Output the (x, y) coordinate of the center of the cell containing the given text.  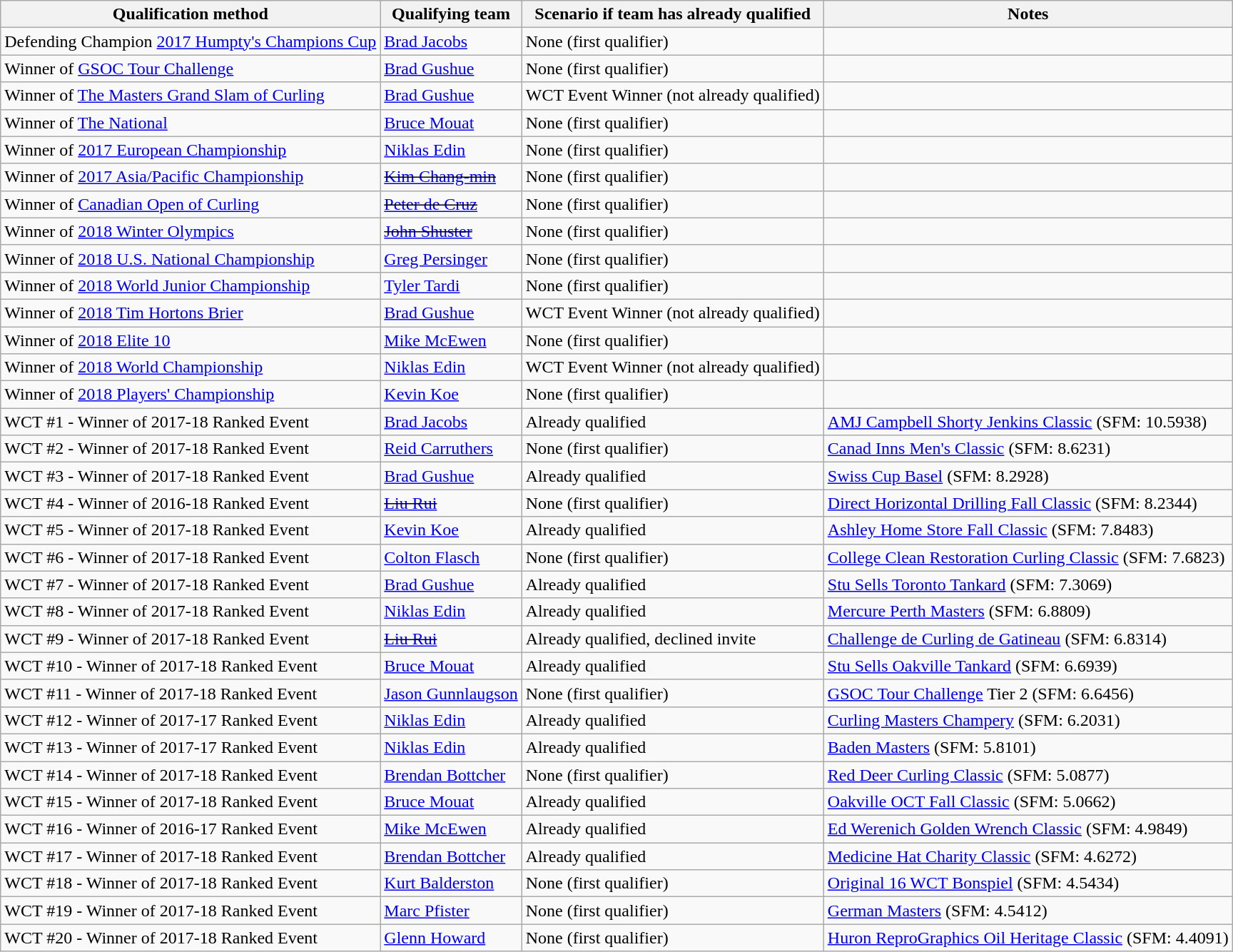
WCT #4 - Winner of 2016-18 Ranked Event (191, 503)
Marc Pfister (451, 911)
Greg Persinger (451, 258)
Glenn Howard (451, 938)
WCT #6 - Winner of 2017-18 Ranked Event (191, 557)
Peter de Cruz (451, 204)
Kurt Balderston (451, 883)
Winner of GSOC Tour Challenge (191, 69)
Stu Sells Oakville Tankard (SFM: 6.6939) (1027, 666)
Winner of The Masters Grand Slam of Curling (191, 96)
WCT #13 - Winner of 2017-17 Ranked Event (191, 747)
Medicine Hat Charity Classic (SFM: 4.6272) (1027, 856)
WCT #18 - Winner of 2017-18 Ranked Event (191, 883)
WCT #14 - Winner of 2017-18 Ranked Event (191, 774)
WCT #16 - Winner of 2016-17 Ranked Event (191, 829)
WCT #10 - Winner of 2017-18 Ranked Event (191, 666)
WCT #17 - Winner of 2017-18 Ranked Event (191, 856)
Winner of 2018 World Championship (191, 368)
WCT #12 - Winner of 2017-17 Ranked Event (191, 720)
Winner of 2017 Asia/Pacific Championship (191, 177)
Qualification method (191, 14)
WCT #7 - Winner of 2017-18 Ranked Event (191, 584)
Winner of 2018 Winter Olympics (191, 231)
Qualifying team (451, 14)
Winner of 2018 Elite 10 (191, 340)
WCT #20 - Winner of 2017-18 Ranked Event (191, 938)
Stu Sells Toronto Tankard (SFM: 7.3069) (1027, 584)
WCT #1 - Winner of 2017-18 Ranked Event (191, 422)
Canad Inns Men's Classic (SFM: 8.6231) (1027, 449)
Curling Masters Champery (SFM: 6.2031) (1027, 720)
Oakville OCT Fall Classic (SFM: 5.0662) (1027, 802)
Winner of 2018 U.S. National Championship (191, 258)
Kim Chang-min (451, 177)
College Clean Restoration Curling Classic (SFM: 7.6823) (1027, 557)
Winner of Canadian Open of Curling (191, 204)
Challenge de Curling de Gatineau (SFM: 6.8314) (1027, 639)
Winner of 2018 World Junior Championship (191, 285)
WCT #11 - Winner of 2017-18 Ranked Event (191, 693)
WCT #2 - Winner of 2017-18 Ranked Event (191, 449)
WCT #9 - Winner of 2017-18 Ranked Event (191, 639)
Ashley Home Store Fall Classic (SFM: 7.8483) (1027, 530)
Winner of 2017 European Championship (191, 150)
German Masters (SFM: 4.5412) (1027, 911)
Winner of 2018 Players' Championship (191, 395)
Winner of The National (191, 123)
Original 16 WCT Bonspiel (SFM: 4.5434) (1027, 883)
Red Deer Curling Classic (SFM: 5.0877) (1027, 774)
Notes (1027, 14)
WCT #19 - Winner of 2017-18 Ranked Event (191, 911)
Baden Masters (SFM: 5.8101) (1027, 747)
Mercure Perth Masters (SFM: 6.8809) (1027, 612)
Colton Flasch (451, 557)
WCT #5 - Winner of 2017-18 Ranked Event (191, 530)
WCT #15 - Winner of 2017-18 Ranked Event (191, 802)
WCT #3 - Winner of 2017-18 Ranked Event (191, 476)
GSOC Tour Challenge Tier 2 (SFM: 6.6456) (1027, 693)
Huron ReproGraphics Oil Heritage Classic (SFM: 4.4091) (1027, 938)
Tyler Tardi (451, 285)
Direct Horizontal Drilling Fall Classic (SFM: 8.2344) (1027, 503)
Already qualified, declined invite (672, 639)
Reid Carruthers (451, 449)
WCT #8 - Winner of 2017-18 Ranked Event (191, 612)
Ed Werenich Golden Wrench Classic (SFM: 4.9849) (1027, 829)
Jason Gunnlaugson (451, 693)
Defending Champion 2017 Humpty's Champions Cup (191, 41)
John Shuster (451, 231)
Scenario if team has already qualified (672, 14)
AMJ Campbell Shorty Jenkins Classic (SFM: 10.5938) (1027, 422)
Winner of 2018 Tim Hortons Brier (191, 313)
Swiss Cup Basel (SFM: 8.2928) (1027, 476)
